Find where the given text appears and provide that cell's center as [X, Y] coordinate. 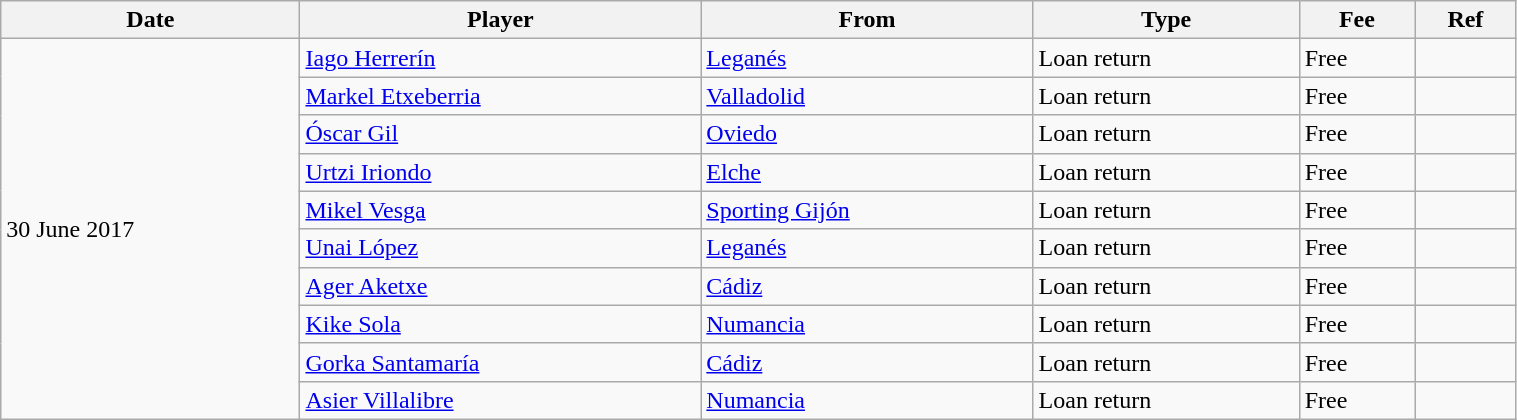
Oviedo [867, 134]
Mikel Vesga [500, 210]
Ref [1466, 20]
Iago Herrerín [500, 58]
Type [1166, 20]
Elche [867, 172]
Ager Aketxe [500, 286]
Sporting Gijón [867, 210]
30 June 2017 [150, 230]
Markel Etxeberria [500, 96]
Óscar Gil [500, 134]
Urtzi Iriondo [500, 172]
Asier Villalibre [500, 400]
Date [150, 20]
Fee [1357, 20]
Valladolid [867, 96]
Unai López [500, 248]
From [867, 20]
Player [500, 20]
Kike Sola [500, 324]
Gorka Santamaría [500, 362]
